Provide the (x, y) coordinate of the cell's center where the given text is located.  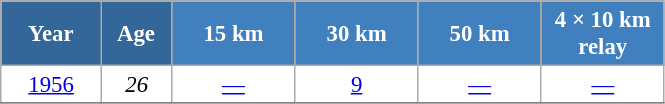
4 × 10 km relay (602, 34)
30 km (356, 34)
1956 (52, 85)
26 (136, 85)
Year (52, 34)
9 (356, 85)
15 km (234, 34)
Age (136, 34)
50 km (480, 34)
